Locate the cell with the specified text and output its [x, y] center coordinate. 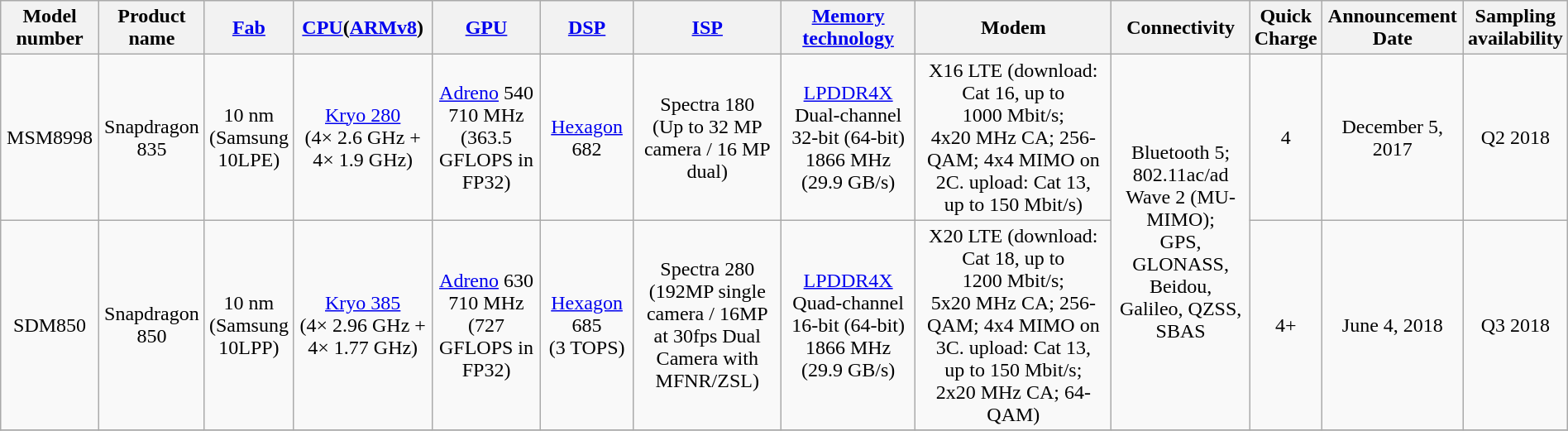
LPDDR4X Dual-channel 32-bit (64-bit) 1866 MHz (29.9 GB/s) [849, 137]
DSP [587, 28]
Q3 2018 [1515, 325]
X20 LTE (download: Cat 18, up to 1200 Mbit/s; 5x20 MHz CA; 256-QAM; 4x4 MIMO on 3C. upload: Cat 13, up to 150 Mbit/s; 2x20 MHz CA; 64-QAM) [1014, 325]
10 nm(Samsung 10LPE) [248, 137]
LPDDR4X Quad-channel 16-bit (64-bit) 1866 MHz (29.9 GB/s) [849, 325]
CPU(ARMv8) [362, 28]
Announcement Date [1393, 28]
Modem [1014, 28]
Fab [248, 28]
4 [1285, 137]
4+ [1285, 325]
Snapdragon 835 [151, 137]
Snapdragon 850 [151, 325]
Hexagon 682 [587, 137]
December 5, 2017 [1393, 137]
Model number [50, 28]
Memorytechnology [849, 28]
10 nm(Samsung 10LPP) [248, 325]
June 4, 2018 [1393, 325]
Adreno 630 710 MHz (727 GFLOPS in FP32) [486, 325]
Q2 2018 [1515, 137]
Samplingavailability [1515, 28]
Kryo 280(4× 2.6 GHz + 4× 1.9 GHz) [362, 137]
Kryo 385(4× 2.96 GHz + 4× 1.77 GHz) [362, 325]
Spectra 180 (Up to 32 MP camera / 16 MP dual) [707, 137]
GPU [486, 28]
Spectra 280 (192MP single camera / 16MP at 30fps Dual Camera with MFNR/ZSL) [707, 325]
Product name [151, 28]
ISP [707, 28]
Adreno 540 710 MHz (363.5 GFLOPS in FP32) [486, 137]
QuickCharge [1285, 28]
X16 LTE (download: Cat 16, up to 1000 Mbit/s; 4x20 MHz CA; 256-QAM; 4x4 MIMO on 2C. upload: Cat 13, up to 150 Mbit/s) [1014, 137]
Bluetooth 5; 802.11ac/ad Wave 2 (MU-MIMO); GPS, GLONASS, Beidou, Galileo, QZSS, SBAS [1181, 242]
Connectivity [1181, 28]
Hexagon 685 (3 TOPS) [587, 325]
MSM8998 [50, 137]
SDM850 [50, 325]
